Extract the [X, Y] coordinate from the center of the cell holding the provided text.  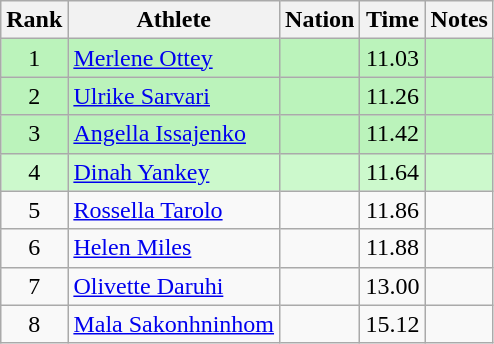
13.00 [392, 286]
Angella Issajenko [174, 134]
11.42 [392, 134]
6 [34, 248]
Nation [320, 20]
Olivette Daruhi [174, 286]
11.64 [392, 172]
11.26 [392, 96]
15.12 [392, 324]
Rank [34, 20]
5 [34, 210]
8 [34, 324]
11.03 [392, 58]
1 [34, 58]
Rossella Tarolo [174, 210]
Helen Miles [174, 248]
Time [392, 20]
Dinah Yankey [174, 172]
Mala Sakonhninhom [174, 324]
11.86 [392, 210]
11.88 [392, 248]
4 [34, 172]
Notes [459, 20]
Ulrike Sarvari [174, 96]
3 [34, 134]
Merlene Ottey [174, 58]
Athlete [174, 20]
2 [34, 96]
7 [34, 286]
